Capture the cell that displays the provided text and extract its [X, Y] central coordinate. 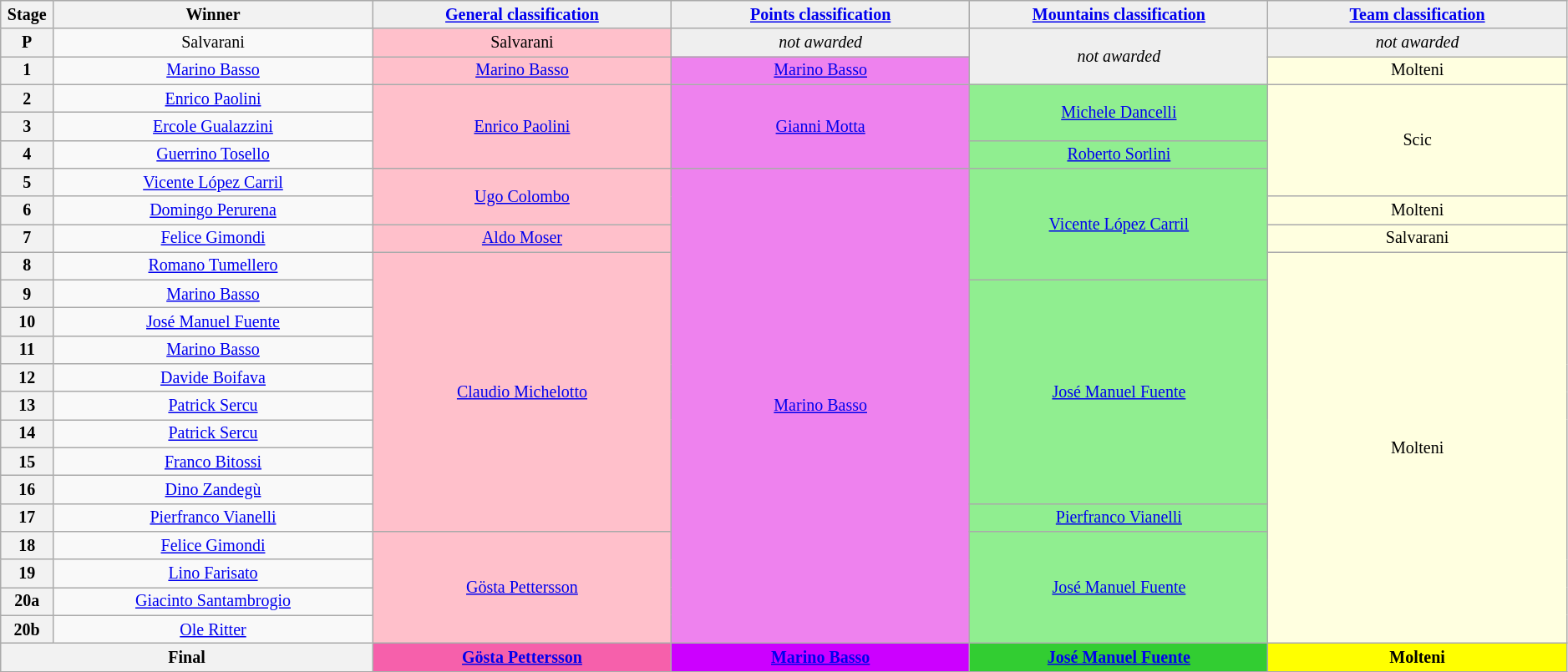
2 [27, 99]
Lino Farisato [214, 573]
13 [27, 406]
Ercole Gualazzini [214, 127]
Giacinto Santambrogio [214, 601]
Ugo Colombo [521, 197]
Michele Dancelli [1119, 112]
Guerrino Tosello [214, 154]
16 [27, 489]
15 [27, 462]
18 [27, 546]
Aldo Moser [521, 239]
14 [27, 434]
Gianni Motta [820, 126]
5 [27, 182]
17 [27, 518]
8 [27, 265]
3 [27, 127]
Points classification [820, 15]
9 [27, 294]
12 [27, 377]
General classification [521, 15]
Davide Boifava [214, 377]
Scic [1417, 140]
19 [27, 573]
Domingo Perurena [214, 210]
6 [27, 210]
Ole Ritter [214, 629]
7 [27, 239]
20b [27, 629]
P [27, 43]
Dino Zandegù [214, 489]
Roberto Sorlini [1119, 154]
Romano Tumellero [214, 265]
Claudio Michelotto [521, 392]
20a [27, 601]
4 [27, 154]
Final [187, 658]
1 [27, 70]
Stage [27, 15]
Franco Bitossi [214, 462]
Team classification [1417, 15]
Winner [214, 15]
Mountains classification [1119, 15]
10 [27, 322]
11 [27, 351]
